Identify which cell holds the provided text, then report its (x, y) central coordinate. 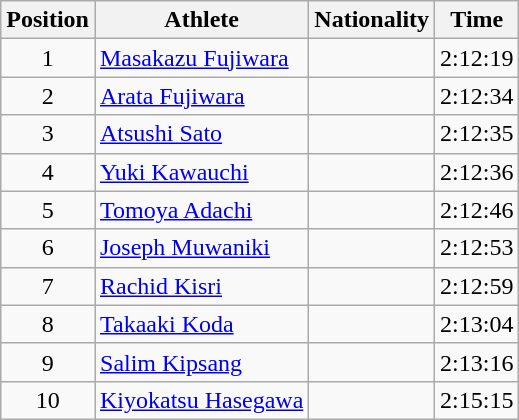
2:12:53 (477, 248)
Arata Fujiwara (201, 96)
Atsushi Sato (201, 134)
7 (48, 286)
Rachid Kisri (201, 286)
2:15:15 (477, 400)
2:12:59 (477, 286)
2 (48, 96)
Masakazu Fujiwara (201, 58)
2:12:34 (477, 96)
Kiyokatsu Hasegawa (201, 400)
4 (48, 172)
Position (48, 20)
Athlete (201, 20)
2:12:46 (477, 210)
Takaaki Koda (201, 324)
3 (48, 134)
8 (48, 324)
9 (48, 362)
Nationality (372, 20)
Joseph Muwaniki (201, 248)
Salim Kipsang (201, 362)
Yuki Kawauchi (201, 172)
6 (48, 248)
2:12:35 (477, 134)
2:12:36 (477, 172)
5 (48, 210)
2:13:16 (477, 362)
Tomoya Adachi (201, 210)
1 (48, 58)
2:13:04 (477, 324)
2:12:19 (477, 58)
10 (48, 400)
Time (477, 20)
